Extract the (x, y) coordinate from the center of the cell holding the provided text.  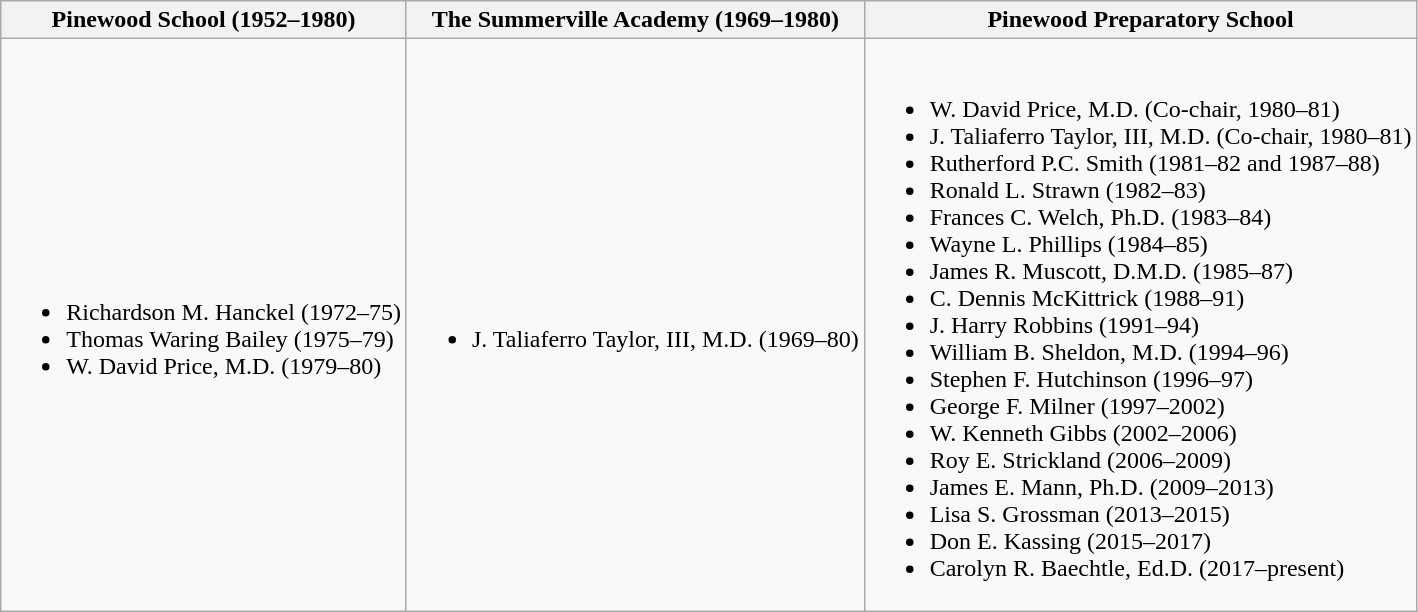
Pinewood School (1952–1980) (204, 20)
The Summerville Academy (1969–1980) (635, 20)
J. Taliaferro Taylor, III, M.D. (1969–80) (635, 325)
Pinewood Preparatory School (1140, 20)
Richardson M. Hanckel (1972–75)Thomas Waring Bailey (1975–79)W. David Price, M.D. (1979–80) (204, 325)
